Return [X, Y] of the center of cell containing provided text 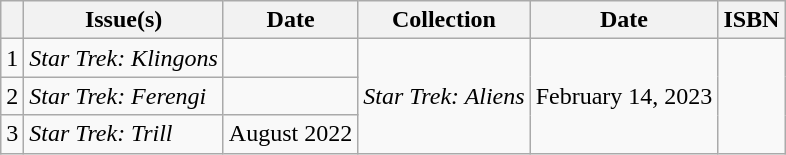
2 [12, 96]
1 [12, 58]
Star Trek: Aliens [444, 96]
August 2022 [290, 134]
3 [12, 134]
ISBN [752, 20]
Star Trek: Trill [124, 134]
Star Trek: Klingons [124, 58]
February 14, 2023 [624, 96]
Issue(s) [124, 20]
Star Trek: Ferengi [124, 96]
Collection [444, 20]
